Determine the (x, y) coordinate at the center of the cell enclosing the given text.  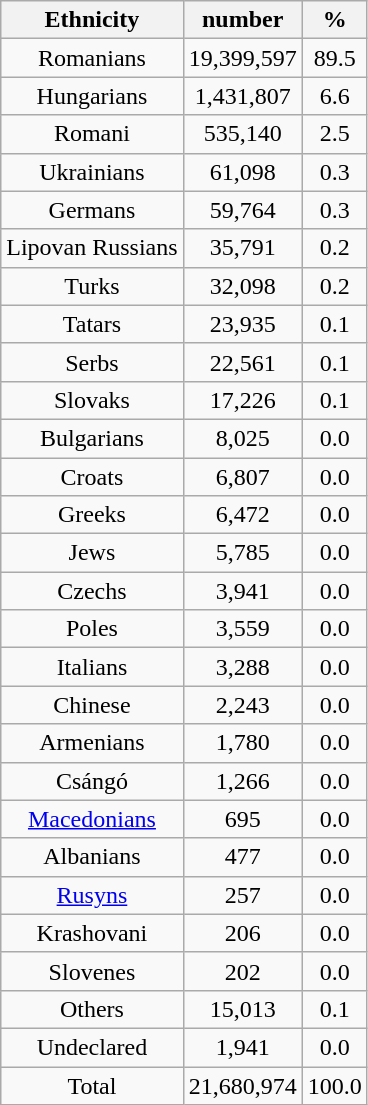
Italians (92, 667)
6,472 (242, 515)
Poles (92, 629)
3,288 (242, 667)
202 (242, 971)
59,764 (242, 210)
Romanians (92, 58)
Germans (92, 210)
2,243 (242, 705)
15,013 (242, 1009)
61,098 (242, 172)
1,780 (242, 743)
Hungarians (92, 96)
1,431,807 (242, 96)
Tatars (92, 324)
Romani (92, 134)
Chinese (92, 705)
Krashovani (92, 933)
695 (242, 819)
Slovenes (92, 971)
1,941 (242, 1047)
Serbs (92, 362)
2.5 (334, 134)
19,399,597 (242, 58)
1,266 (242, 781)
Lipovan Russians (92, 248)
23,935 (242, 324)
477 (242, 857)
3,941 (242, 591)
Undeclared (92, 1047)
Jews (92, 553)
535,140 (242, 134)
Ukrainians (92, 172)
21,680,974 (242, 1085)
Slovaks (92, 400)
Rusyns (92, 895)
5,785 (242, 553)
Ethnicity (92, 20)
89.5 (334, 58)
3,559 (242, 629)
Macedonians (92, 819)
8,025 (242, 438)
100.0 (334, 1085)
Bulgarians (92, 438)
206 (242, 933)
35,791 (242, 248)
Albanians (92, 857)
17,226 (242, 400)
Turks (92, 286)
Croats (92, 477)
6,807 (242, 477)
32,098 (242, 286)
% (334, 20)
number (242, 20)
Others (92, 1009)
6.6 (334, 96)
Czechs (92, 591)
Armenians (92, 743)
Greeks (92, 515)
Csángó (92, 781)
22,561 (242, 362)
257 (242, 895)
Total (92, 1085)
